Pinpoint the cell where the given text exists, returning its [x, y] midpoint coordinate. 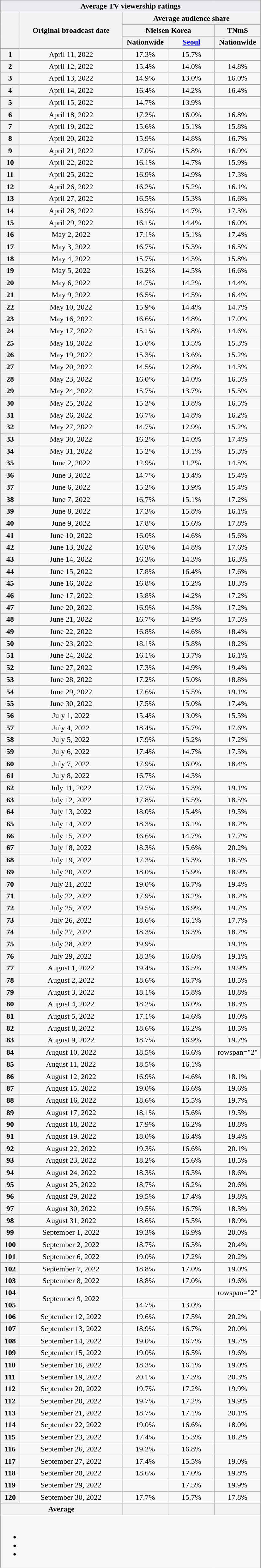
May 30, 2022 [71, 439]
74 [10, 932]
83 [10, 1040]
July 20, 2022 [71, 872]
26 [10, 355]
104 [10, 1293]
May 10, 2022 [71, 307]
68 [10, 860]
47 [10, 607]
April 12, 2022 [71, 66]
35 [10, 463]
61 [10, 776]
66 [10, 836]
Average audience share [191, 18]
65 [10, 824]
51 [10, 655]
April 13, 2022 [71, 78]
85 [10, 1064]
June 10, 2022 [71, 535]
September 29, 2022 [71, 1485]
101 [10, 1257]
7 [10, 126]
13.5% [191, 343]
June 6, 2022 [71, 487]
Average TV viewership ratings [130, 6]
32 [10, 427]
63 [10, 800]
117 [10, 1461]
9 [10, 151]
June 17, 2022 [71, 595]
80 [10, 1004]
14 [10, 211]
July 29, 2022 [71, 956]
92 [10, 1149]
23 [10, 319]
102 [10, 1269]
June 28, 2022 [71, 679]
August 2, 2022 [71, 980]
August 29, 2022 [71, 1197]
22 [10, 307]
119 [10, 1485]
30 [10, 403]
93 [10, 1161]
27 [10, 367]
April 20, 2022 [71, 138]
89 [10, 1112]
July 1, 2022 [71, 715]
September 28, 2022 [71, 1473]
April 15, 2022 [71, 102]
97 [10, 1209]
May 25, 2022 [71, 403]
May 19, 2022 [71, 355]
June 2, 2022 [71, 463]
August 11, 2022 [71, 1064]
2 [10, 66]
July 12, 2022 [71, 800]
5 [10, 102]
September 14, 2022 [71, 1341]
August 1, 2022 [71, 968]
July 28, 2022 [71, 944]
13.1% [191, 451]
20.3% [238, 1377]
81 [10, 1016]
86 [10, 1076]
33 [10, 439]
July 21, 2022 [71, 884]
July 11, 2022 [71, 788]
May 6, 2022 [71, 283]
105 [10, 1305]
90 [10, 1125]
36 [10, 475]
120 [10, 1497]
June 13, 2022 [71, 547]
10 [10, 163]
106 [10, 1317]
July 25, 2022 [71, 908]
September 30, 2022 [71, 1497]
April 27, 2022 [71, 199]
109 [10, 1353]
44 [10, 571]
April 25, 2022 [71, 175]
13.6% [191, 355]
64 [10, 812]
115 [10, 1437]
57 [10, 727]
April 28, 2022 [71, 211]
June 20, 2022 [71, 607]
August 31, 2022 [71, 1221]
August 22, 2022 [71, 1149]
September 7, 2022 [71, 1269]
June 9, 2022 [71, 523]
July 13, 2022 [71, 812]
18 [10, 259]
73 [10, 920]
116 [10, 1449]
17 [10, 247]
September 22, 2022 [71, 1425]
Average [61, 1509]
24 [10, 331]
August 30, 2022 [71, 1209]
August 9, 2022 [71, 1040]
20 [10, 283]
September 26, 2022 [71, 1449]
September 1, 2022 [71, 1233]
49 [10, 631]
100 [10, 1245]
78 [10, 980]
June 15, 2022 [71, 571]
20.4% [238, 1245]
28 [10, 379]
June 8, 2022 [71, 511]
June 24, 2022 [71, 655]
September 8, 2022 [71, 1281]
August 8, 2022 [71, 1028]
79 [10, 992]
21 [10, 295]
July 26, 2022 [71, 920]
September 13, 2022 [71, 1329]
59 [10, 752]
June 3, 2022 [71, 475]
54 [10, 691]
38 [10, 499]
TNmS [238, 30]
April 26, 2022 [71, 187]
11 [10, 175]
95 [10, 1185]
May 27, 2022 [71, 427]
91 [10, 1137]
52 [10, 667]
37 [10, 487]
71 [10, 896]
April 11, 2022 [71, 54]
July 22, 2022 [71, 896]
87 [10, 1088]
11.2% [191, 463]
September 6, 2022 [71, 1257]
May 3, 2022 [71, 247]
42 [10, 547]
Original broadcast date [71, 30]
May 26, 2022 [71, 415]
July 6, 2022 [71, 752]
88 [10, 1100]
July 27, 2022 [71, 932]
67 [10, 848]
56 [10, 715]
June 21, 2022 [71, 619]
September 19, 2022 [71, 1377]
103 [10, 1281]
April 19, 2022 [71, 126]
September 27, 2022 [71, 1461]
16 [10, 235]
September 16, 2022 [71, 1365]
July 7, 2022 [71, 764]
13 [10, 199]
May 5, 2022 [71, 271]
39 [10, 511]
May 18, 2022 [71, 343]
29 [10, 391]
June 14, 2022 [71, 559]
September 2, 2022 [71, 1245]
September 12, 2022 [71, 1317]
July 5, 2022 [71, 740]
June 7, 2022 [71, 499]
June 23, 2022 [71, 643]
June 16, 2022 [71, 583]
94 [10, 1173]
4 [10, 90]
May 20, 2022 [71, 367]
May 4, 2022 [71, 259]
August 3, 2022 [71, 992]
113 [10, 1413]
May 31, 2022 [71, 451]
May 24, 2022 [71, 391]
114 [10, 1425]
31 [10, 415]
May 23, 2022 [71, 379]
July 19, 2022 [71, 860]
August 25, 2022 [71, 1185]
72 [10, 908]
41 [10, 535]
August 17, 2022 [71, 1112]
96 [10, 1197]
Nielsen Korea [168, 30]
62 [10, 788]
75 [10, 944]
August 4, 2022 [71, 1004]
August 23, 2022 [71, 1161]
August 15, 2022 [71, 1088]
70 [10, 884]
April 22, 2022 [71, 163]
3 [10, 78]
April 29, 2022 [71, 223]
August 10, 2022 [71, 1052]
60 [10, 764]
September 23, 2022 [71, 1437]
July 15, 2022 [71, 836]
98 [10, 1221]
13.4% [191, 475]
108 [10, 1341]
August 12, 2022 [71, 1076]
July 8, 2022 [71, 776]
1 [10, 54]
April 21, 2022 [71, 151]
69 [10, 872]
58 [10, 740]
43 [10, 559]
34 [10, 451]
53 [10, 679]
April 18, 2022 [71, 114]
September 9, 2022 [71, 1299]
25 [10, 343]
15 [10, 223]
June 29, 2022 [71, 691]
Seoul [191, 42]
20.6% [238, 1185]
12 [10, 187]
June 30, 2022 [71, 703]
August 19, 2022 [71, 1137]
84 [10, 1052]
August 5, 2022 [71, 1016]
55 [10, 703]
19 [10, 271]
118 [10, 1473]
July 4, 2022 [71, 727]
8 [10, 138]
6 [10, 114]
June 27, 2022 [71, 667]
September 21, 2022 [71, 1413]
May 16, 2022 [71, 319]
July 18, 2022 [71, 848]
99 [10, 1233]
45 [10, 583]
July 14, 2022 [71, 824]
40 [10, 523]
50 [10, 643]
111 [10, 1377]
48 [10, 619]
46 [10, 595]
82 [10, 1028]
May 9, 2022 [71, 295]
110 [10, 1365]
May 17, 2022 [71, 331]
June 22, 2022 [71, 631]
August 18, 2022 [71, 1125]
August 24, 2022 [71, 1173]
April 14, 2022 [71, 90]
76 [10, 956]
May 2, 2022 [71, 235]
19.2% [145, 1449]
12.8% [191, 367]
August 16, 2022 [71, 1100]
107 [10, 1329]
77 [10, 968]
September 15, 2022 [71, 1353]
